Extract the [x, y] coordinate from the center of the cell holding the provided text.  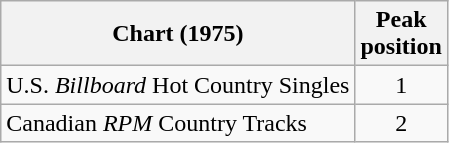
1 [401, 85]
2 [401, 123]
Canadian RPM Country Tracks [178, 123]
Peakposition [401, 34]
Chart (1975) [178, 34]
U.S. Billboard Hot Country Singles [178, 85]
